Locate the cell with the specified text and output its (x, y) center coordinate. 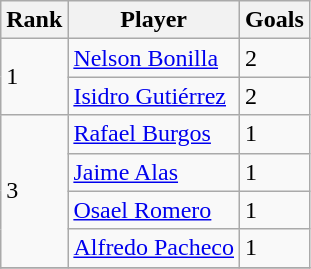
Alfredo Pacheco (154, 248)
Rafael Burgos (154, 134)
Isidro Gutiérrez (154, 96)
Rank (34, 20)
Player (154, 20)
Goals (275, 20)
Jaime Alas (154, 172)
3 (34, 191)
Nelson Bonilla (154, 58)
Osael Romero (154, 210)
